Return the [x, y] coordinate for the center point of the cell that contains the specified text.  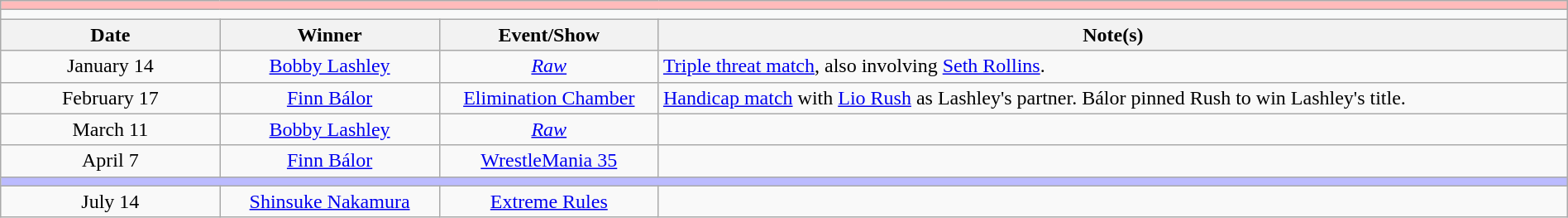
Shinsuke Nakamura [329, 201]
WrestleMania 35 [549, 161]
Handicap match with Lio Rush as Lashley's partner. Bálor pinned Rush to win Lashley's title. [1113, 98]
March 11 [111, 129]
Winner [329, 35]
February 17 [111, 98]
Event/Show [549, 35]
Triple threat match, also involving Seth Rollins. [1113, 66]
Elimination Chamber [549, 98]
Date [111, 35]
July 14 [111, 201]
January 14 [111, 66]
Note(s) [1113, 35]
Extreme Rules [549, 201]
April 7 [111, 161]
